Extract the (x, y) coordinate from the center of the cell holding the provided text.  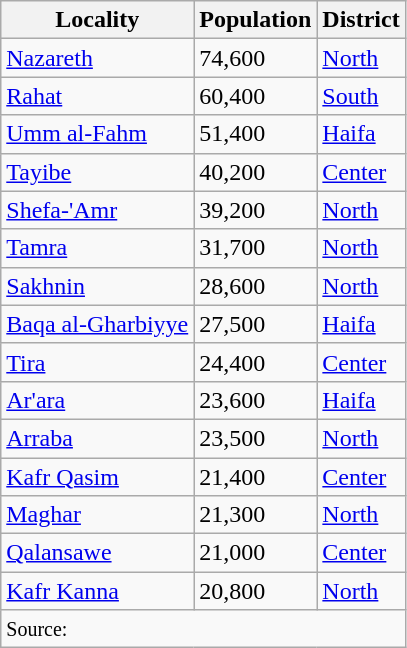
Shefa-'Amr (98, 210)
Tayibe (98, 172)
31,700 (256, 248)
24,400 (256, 362)
21,300 (256, 515)
South (361, 96)
Population (256, 20)
Sakhnin (98, 286)
Tamra (98, 248)
Source: (203, 629)
Locality (98, 20)
Rahat (98, 96)
51,400 (256, 134)
Baqa al-Gharbiyye (98, 324)
Ar'ara (98, 400)
Umm al-Fahm (98, 134)
23,600 (256, 400)
Kafr Kanna (98, 591)
District (361, 20)
Kafr Qasim (98, 477)
21,000 (256, 553)
28,600 (256, 286)
Qalansawe (98, 553)
60,400 (256, 96)
Arraba (98, 438)
Nazareth (98, 58)
Maghar (98, 515)
74,600 (256, 58)
27,500 (256, 324)
23,500 (256, 438)
40,200 (256, 172)
20,800 (256, 591)
21,400 (256, 477)
39,200 (256, 210)
Tira (98, 362)
